Find where the given text appears and provide that cell's center as (X, Y) coordinate. 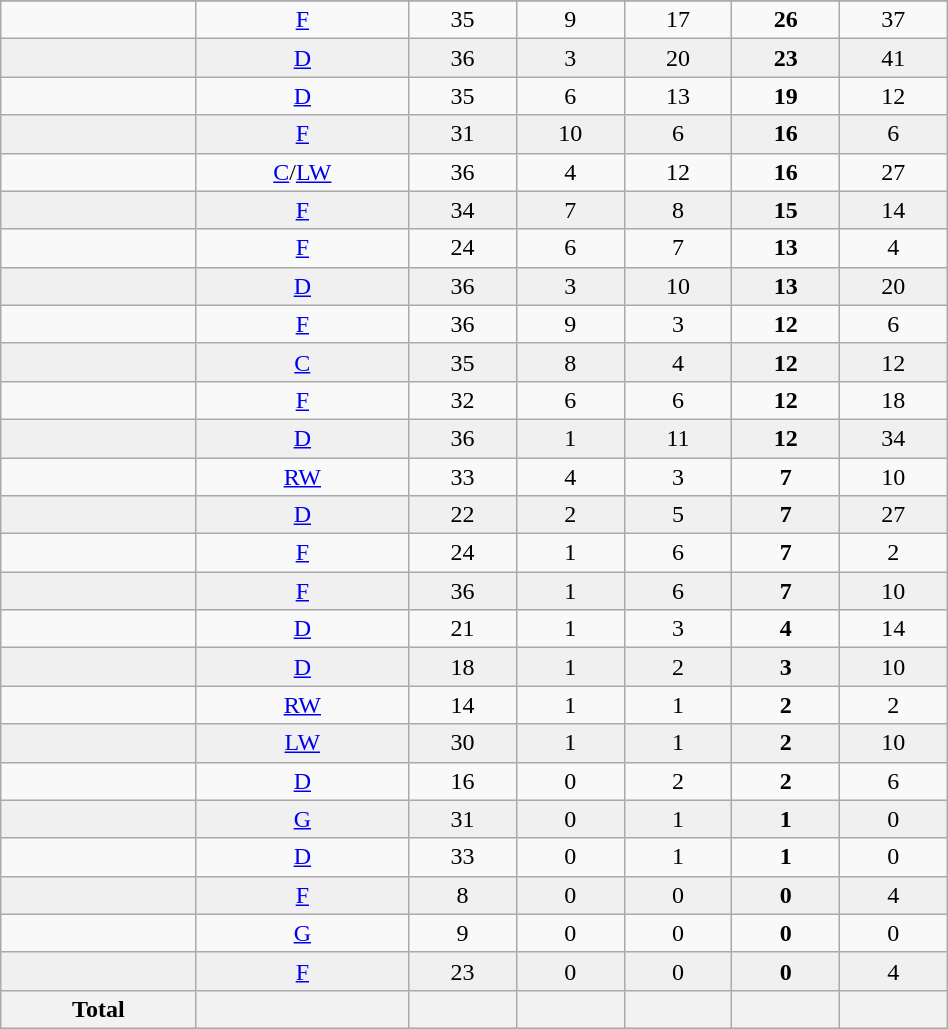
41 (894, 58)
21 (463, 629)
Total (98, 1009)
22 (463, 515)
LW (302, 743)
C (302, 362)
19 (786, 96)
11 (678, 438)
17 (678, 20)
32 (463, 400)
5 (678, 515)
15 (786, 210)
C/LW (302, 172)
30 (463, 743)
37 (894, 20)
26 (786, 20)
